Determine the [X, Y] coordinate at the center of the cell enclosing the given text.  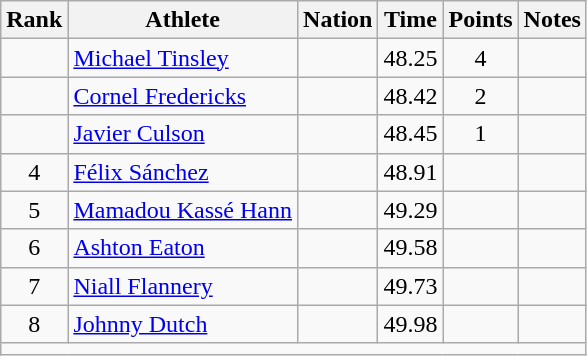
7 [34, 286]
2 [480, 96]
Nation [338, 20]
Ashton Eaton [183, 248]
49.98 [410, 324]
Athlete [183, 20]
Points [480, 20]
49.73 [410, 286]
49.29 [410, 210]
1 [480, 134]
Mamadou Kassé Hann [183, 210]
48.45 [410, 134]
Rank [34, 20]
Javier Culson [183, 134]
Time [410, 20]
49.58 [410, 248]
5 [34, 210]
8 [34, 324]
48.91 [410, 172]
Johnny Dutch [183, 324]
6 [34, 248]
48.25 [410, 58]
Félix Sánchez [183, 172]
Michael Tinsley [183, 58]
48.42 [410, 96]
Niall Flannery [183, 286]
Cornel Fredericks [183, 96]
Notes [552, 20]
